Output the (x, y) coordinate of the center of the cell containing the given text.  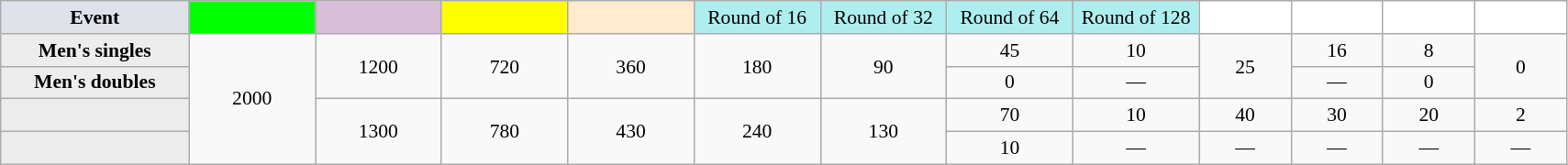
70 (1010, 115)
Round of 32 (884, 17)
20 (1429, 115)
430 (631, 132)
130 (884, 132)
30 (1337, 115)
Round of 16 (757, 17)
1300 (379, 132)
180 (757, 66)
16 (1337, 50)
Men's singles (95, 50)
8 (1429, 50)
1200 (379, 66)
360 (631, 66)
240 (757, 132)
25 (1245, 66)
Round of 64 (1010, 17)
780 (505, 132)
Round of 128 (1136, 17)
90 (884, 66)
720 (505, 66)
Men's doubles (95, 82)
40 (1245, 115)
Event (95, 17)
45 (1010, 50)
2 (1520, 115)
2000 (252, 99)
